Search for the cell housing the specified text and yield its (X, Y) center coordinate. 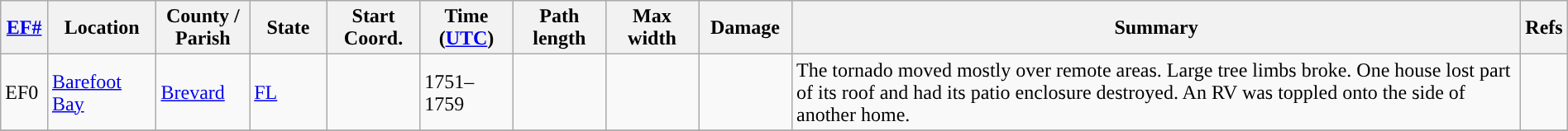
Start Coord. (374, 28)
State (289, 28)
Location (102, 28)
Path length (559, 28)
Time (UTC) (466, 28)
Refs (1545, 28)
FL (289, 92)
Brevard (203, 92)
1751–1759 (466, 92)
Damage (744, 28)
Summary (1156, 28)
EF# (25, 28)
EF0 (25, 92)
County / Parish (203, 28)
Barefoot Bay (102, 92)
Max width (652, 28)
